Detect which cell encompasses the target text, then output its [X, Y] center coordinate. 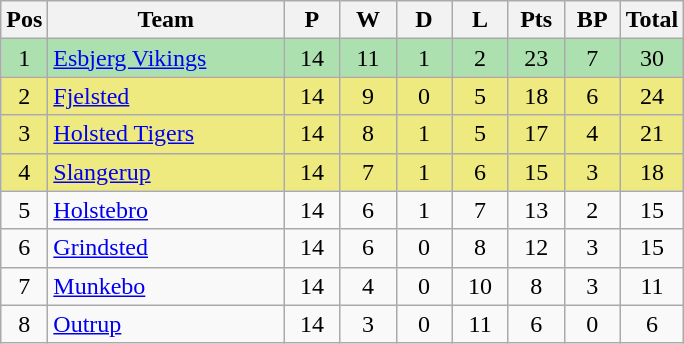
Esbjerg Vikings [166, 58]
Munkebo [166, 286]
Pos [24, 20]
BP [592, 20]
Total [652, 20]
Outrup [166, 324]
24 [652, 96]
Grindsted [166, 248]
17 [536, 134]
Slangerup [166, 172]
L [480, 20]
Holstebro [166, 210]
P [312, 20]
Team [166, 20]
Pts [536, 20]
13 [536, 210]
30 [652, 58]
Holsted Tigers [166, 134]
12 [536, 248]
Fjelsted [166, 96]
10 [480, 286]
9 [368, 96]
23 [536, 58]
W [368, 20]
D [424, 20]
21 [652, 134]
